Return the [x, y] coordinate for the center point of the cell that contains the specified text.  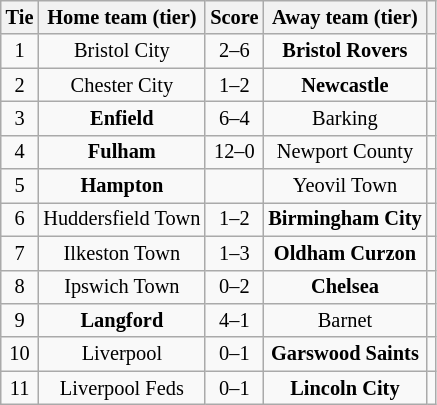
Newport County [344, 152]
8 [20, 287]
6–4 [234, 118]
4 [20, 152]
2 [20, 85]
2–6 [234, 51]
Away team (tier) [344, 17]
Barking [344, 118]
Fulham [122, 152]
Bristol City [122, 51]
3 [20, 118]
1 [20, 51]
Birmingham City [344, 219]
Huddersfield Town [122, 219]
Lincoln City [344, 388]
1–3 [234, 253]
Newcastle [344, 85]
11 [20, 388]
Home team (tier) [122, 17]
Ilkeston Town [122, 253]
Hampton [122, 186]
Yeovil Town [344, 186]
Bristol Rovers [344, 51]
Langford [122, 320]
Barnet [344, 320]
Liverpool [122, 354]
4–1 [234, 320]
Oldham Curzon [344, 253]
Tie [20, 17]
Chelsea [344, 287]
Score [234, 17]
9 [20, 320]
5 [20, 186]
12–0 [234, 152]
Ipswich Town [122, 287]
Liverpool Feds [122, 388]
10 [20, 354]
6 [20, 219]
7 [20, 253]
0–2 [234, 287]
Garswood Saints [344, 354]
Enfield [122, 118]
Chester City [122, 85]
